From the cell containing the given text, extract its center point as [x, y] coordinate. 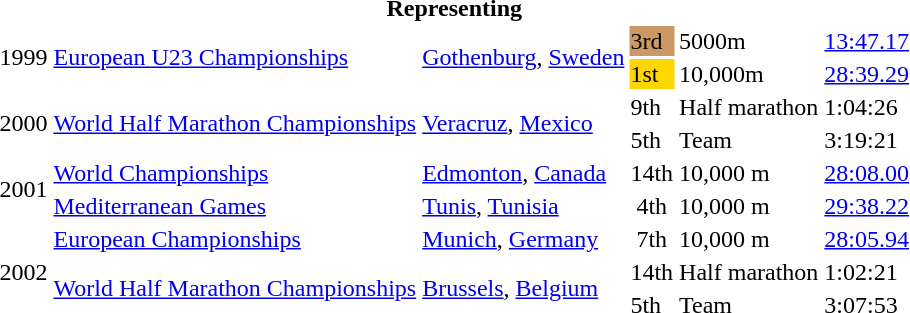
European U23 Championships [235, 58]
4th [652, 206]
Team [749, 140]
European Championships [235, 239]
5000m [749, 41]
Munich, Germany [524, 239]
Mediterranean Games [235, 206]
3rd [652, 41]
Edmonton, Canada [524, 173]
7th [652, 239]
World Half Marathon Championships [235, 124]
Veracruz, Mexico [524, 124]
9th [652, 107]
Gothenburg, Sweden [524, 58]
10,000m [749, 74]
1st [652, 74]
Tunis, Tunisia [524, 206]
5th [652, 140]
World Championships [235, 173]
